Identify which cell holds the provided text, then report its (x, y) central coordinate. 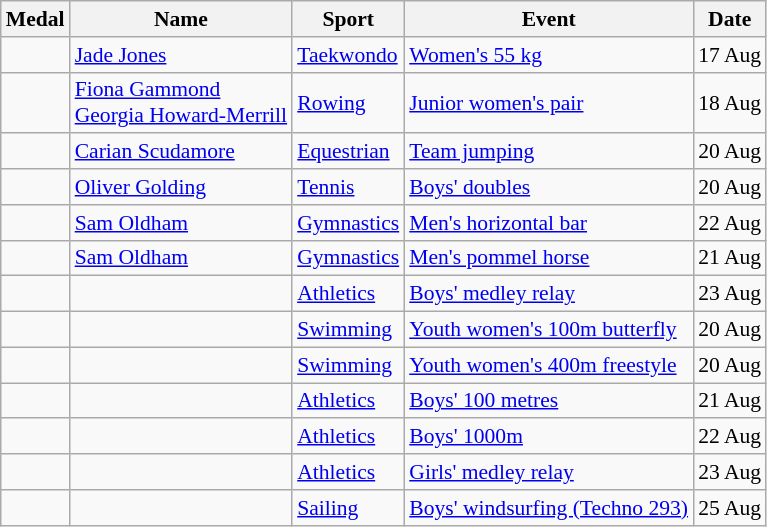
18 Aug (730, 102)
Rowing (348, 102)
Carian Scudamore (182, 152)
Event (548, 19)
Equestrian (348, 152)
17 Aug (730, 55)
Fiona Gammond Georgia Howard-Merrill (182, 102)
Boys' medley relay (548, 294)
Girls' medley relay (548, 472)
25 Aug (730, 508)
Boys' windsurfing (Techno 293) (548, 508)
Boys' 100 metres (548, 401)
Junior women's pair (548, 102)
Sailing (348, 508)
Sport (348, 19)
Name (182, 19)
Team jumping (548, 152)
Youth women's 100m butterfly (548, 330)
Youth women's 400m freestyle (548, 365)
Boys' 1000m (548, 437)
Jade Jones (182, 55)
Boys' doubles (548, 187)
Men's horizontal bar (548, 223)
Tennis (348, 187)
Taekwondo (348, 55)
Men's pommel horse (548, 258)
Women's 55 kg (548, 55)
Oliver Golding (182, 187)
Medal (36, 19)
Date (730, 19)
